Extract the (x, y) coordinate from the center of the cell holding the provided text.  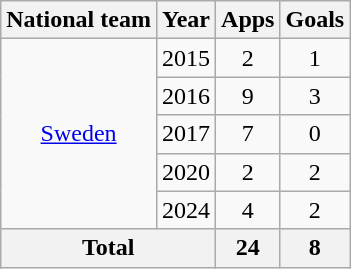
4 (248, 210)
Year (186, 20)
Sweden (79, 134)
2020 (186, 172)
8 (315, 248)
2015 (186, 58)
1 (315, 58)
3 (315, 96)
National team (79, 20)
2024 (186, 210)
Total (108, 248)
Apps (248, 20)
24 (248, 248)
0 (315, 134)
2017 (186, 134)
Goals (315, 20)
7 (248, 134)
9 (248, 96)
2016 (186, 96)
